Extract the (x, y) coordinate from the center of the cell holding the provided text.  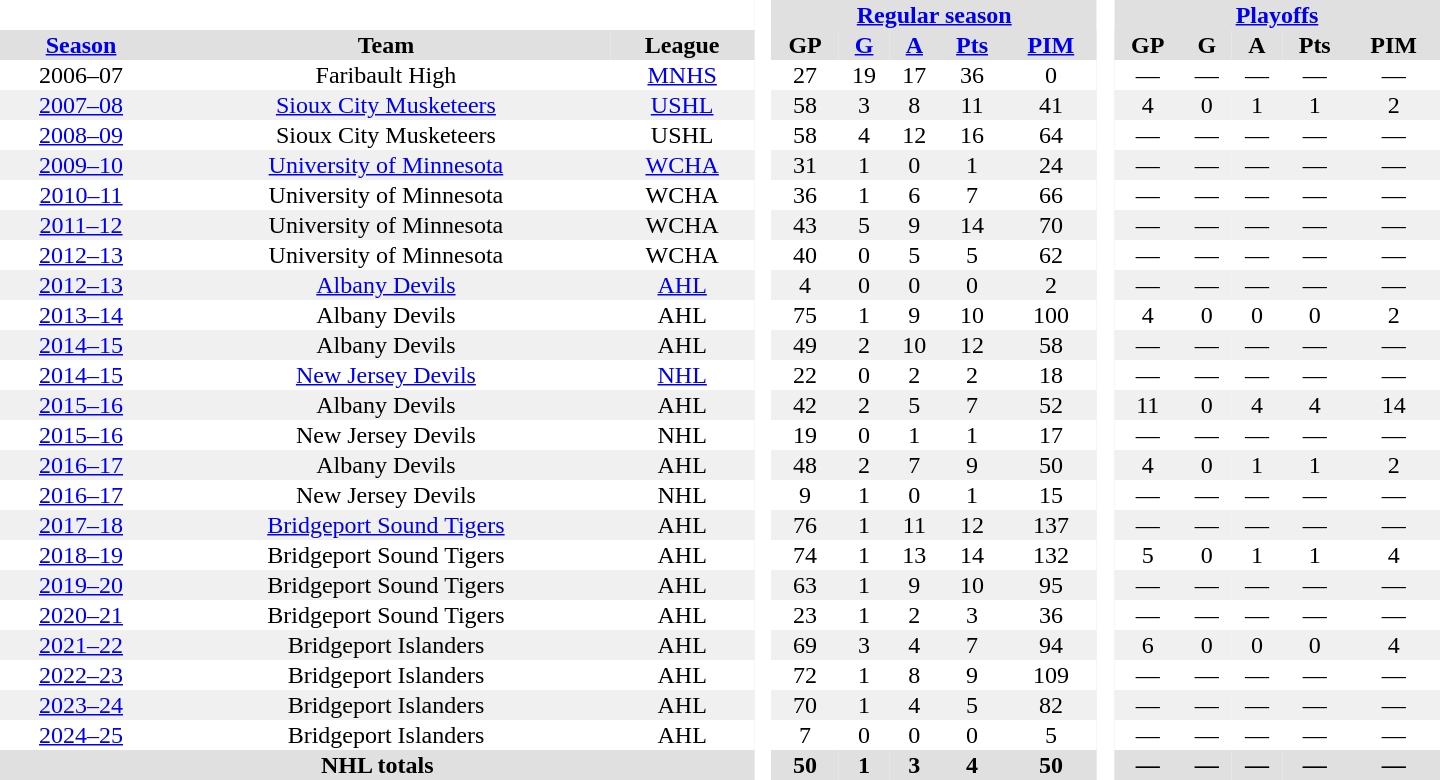
League (682, 45)
2021–22 (81, 645)
62 (1052, 255)
2007–08 (81, 105)
Faribault High (386, 75)
2017–18 (81, 525)
2008–09 (81, 135)
69 (805, 645)
NHL totals (377, 765)
42 (805, 405)
Regular season (934, 15)
Season (81, 45)
43 (805, 225)
2018–19 (81, 555)
2024–25 (81, 735)
94 (1052, 645)
63 (805, 585)
49 (805, 345)
2013–14 (81, 315)
24 (1052, 165)
66 (1052, 195)
15 (1052, 495)
41 (1052, 105)
74 (805, 555)
2010–11 (81, 195)
Team (386, 45)
31 (805, 165)
76 (805, 525)
100 (1052, 315)
2011–12 (81, 225)
2022–23 (81, 675)
2009–10 (81, 165)
23 (805, 615)
109 (1052, 675)
40 (805, 255)
16 (972, 135)
52 (1052, 405)
48 (805, 465)
18 (1052, 375)
64 (1052, 135)
13 (914, 555)
22 (805, 375)
Playoffs (1277, 15)
2006–07 (81, 75)
2023–24 (81, 705)
137 (1052, 525)
MNHS (682, 75)
75 (805, 315)
95 (1052, 585)
72 (805, 675)
2020–21 (81, 615)
82 (1052, 705)
132 (1052, 555)
27 (805, 75)
2019–20 (81, 585)
